Search for the cell housing the specified text and yield its [x, y] center coordinate. 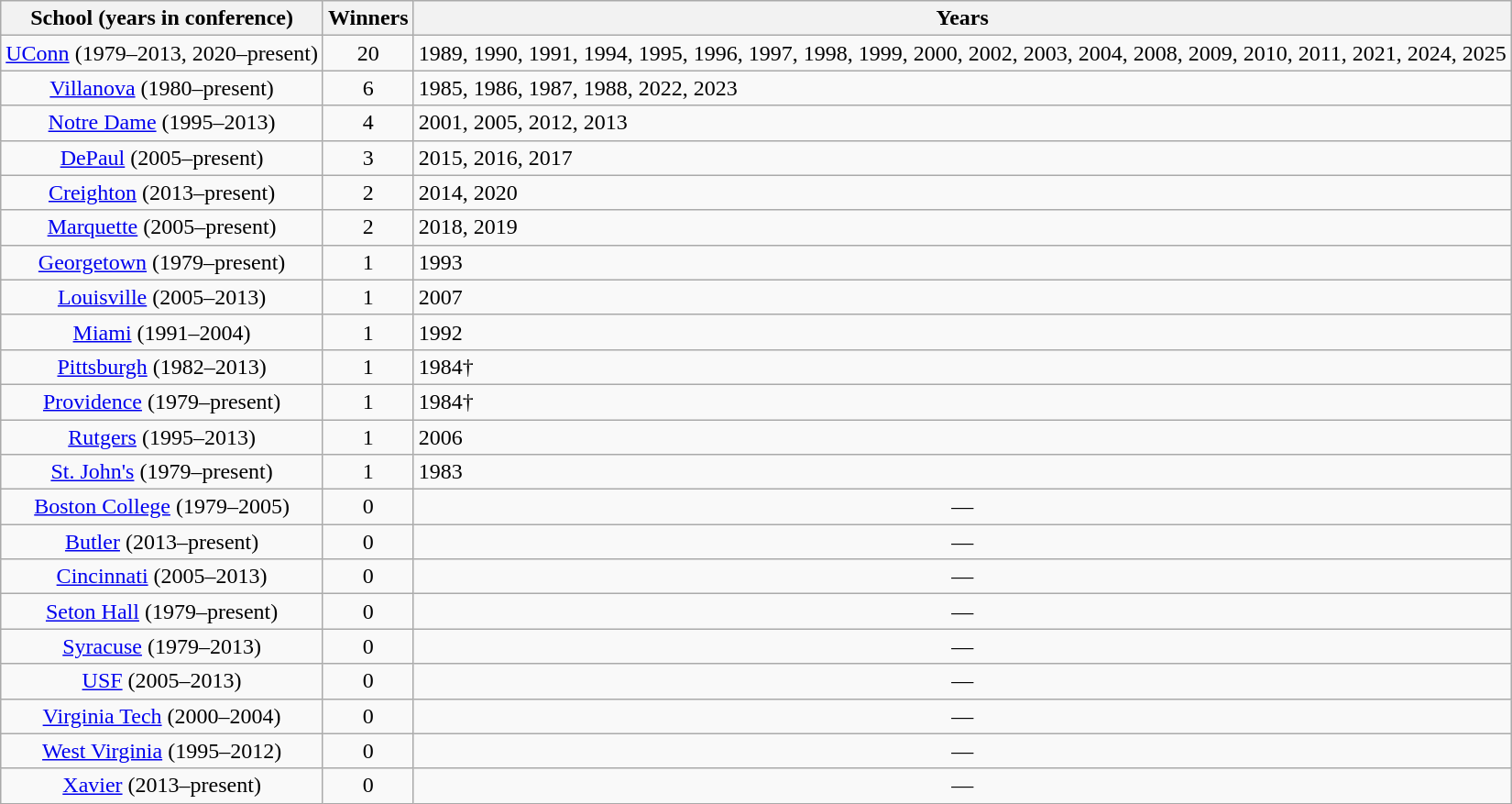
2006 [962, 437]
Villanova (1980–present) [162, 88]
Miami (1991–2004) [162, 332]
1989, 1990, 1991, 1994, 1995, 1996, 1997, 1998, 1999, 2000, 2002, 2003, 2004, 2008, 2009, 2010, 2011, 2021, 2024, 2025 [962, 53]
2018, 2019 [962, 227]
Notre Dame (1995–2013) [162, 123]
Marquette (2005–present) [162, 227]
Xavier (2013–present) [162, 786]
1993 [962, 262]
6 [368, 88]
1985, 1986, 1987, 1988, 2022, 2023 [962, 88]
Georgetown (1979–present) [162, 262]
USF (2005–2013) [162, 681]
Butler (2013–present) [162, 542]
Providence (1979–present) [162, 402]
St. John's (1979–present) [162, 472]
2007 [962, 297]
1983 [962, 472]
Rutgers (1995–2013) [162, 437]
Syracuse (1979–2013) [162, 646]
DePaul (2005–present) [162, 158]
West Virginia (1995–2012) [162, 751]
School (years in conference) [162, 18]
Creighton (2013–present) [162, 193]
3 [368, 158]
20 [368, 53]
2015, 2016, 2017 [962, 158]
2001, 2005, 2012, 2013 [962, 123]
1992 [962, 332]
Pittsburgh (1982–2013) [162, 367]
Winners [368, 18]
Cincinnati (2005–2013) [162, 577]
Seton Hall (1979–present) [162, 611]
Boston College (1979–2005) [162, 507]
Virginia Tech (2000–2004) [162, 716]
4 [368, 123]
Years [962, 18]
Louisville (2005–2013) [162, 297]
UConn (1979–2013, 2020–present) [162, 53]
2014, 2020 [962, 193]
